Output the [X, Y] coordinate of the center of the cell containing the given text.  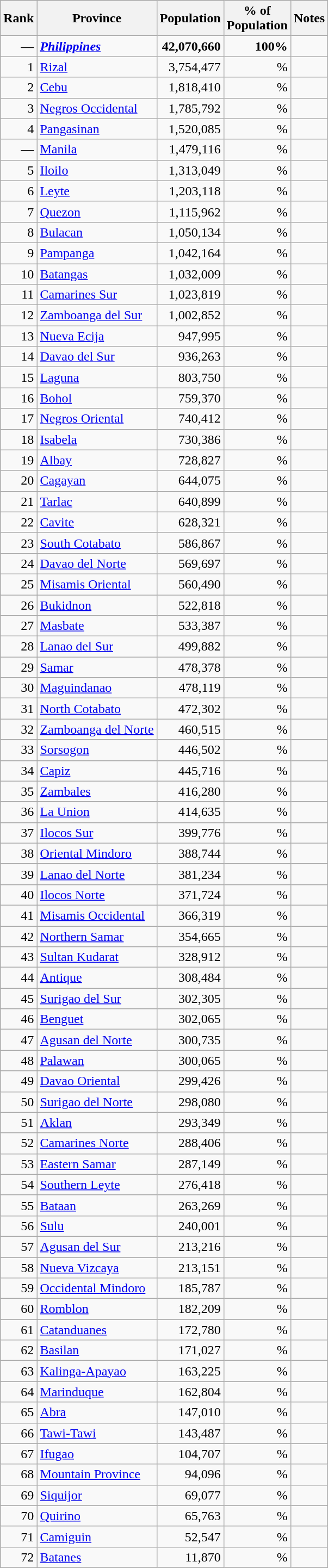
Rank [18, 18]
328,912 [190, 957]
298,080 [190, 1102]
71 [18, 1536]
730,386 [190, 439]
399,776 [190, 833]
Lanao del Sur [97, 647]
Northern Samar [97, 936]
18 [18, 439]
54 [18, 1185]
38 [18, 853]
24 [18, 563]
1,023,819 [190, 295]
Pampanga [97, 253]
7 [18, 212]
21 [18, 501]
Palawan [97, 1061]
Albay [97, 460]
Zambales [97, 791]
162,804 [190, 1392]
371,724 [190, 895]
445,716 [190, 771]
163,225 [190, 1371]
69,077 [190, 1495]
42,070,660 [190, 46]
Siquijor [97, 1495]
533,387 [190, 626]
Zamboanga del Norte [97, 729]
70 [18, 1516]
302,305 [190, 999]
628,321 [190, 522]
Negros Occidental [97, 108]
240,001 [190, 1226]
20 [18, 481]
29 [18, 667]
Leyte [97, 191]
40 [18, 895]
Sultan Kudarat [97, 957]
Samar [97, 667]
Quezon [97, 212]
388,744 [190, 853]
1,042,164 [190, 253]
Romblon [97, 1309]
57 [18, 1247]
39 [18, 874]
460,515 [190, 729]
1,032,009 [190, 274]
94,096 [190, 1474]
213,216 [190, 1247]
Misamis Oriental [97, 584]
52,547 [190, 1536]
1,818,410 [190, 88]
Tawi-Tawi [97, 1433]
Oriental Mindoro [97, 853]
Isabela [97, 439]
Antique [97, 978]
30 [18, 688]
569,697 [190, 563]
62 [18, 1350]
302,065 [190, 1019]
Davao del Sur [97, 357]
La Union [97, 812]
North Cotabato [97, 709]
12 [18, 315]
Eastern Samar [97, 1164]
Tarlac [97, 501]
Agusan del Norte [97, 1040]
41 [18, 915]
Notes [309, 18]
Kalinga-Apayao [97, 1371]
Occidental Mindoro [97, 1288]
52 [18, 1143]
35 [18, 791]
381,234 [190, 874]
Marinduque [97, 1392]
Pangasinan [97, 129]
213,151 [190, 1268]
68 [18, 1474]
276,418 [190, 1185]
416,280 [190, 791]
32 [18, 729]
17 [18, 419]
Camiguin [97, 1536]
728,827 [190, 460]
Surigao del Norte [97, 1102]
Aklan [97, 1123]
28 [18, 647]
53 [18, 1164]
478,378 [190, 667]
354,665 [190, 936]
Laguna [97, 377]
33 [18, 750]
Rizal [97, 67]
65 [18, 1412]
42 [18, 936]
Abra [97, 1412]
Cebu [97, 88]
287,149 [190, 1164]
Southern Leyte [97, 1185]
299,426 [190, 1081]
60 [18, 1309]
44 [18, 978]
49 [18, 1081]
Bohol [97, 398]
Misamis Occidental [97, 915]
Nueva Vizcaya [97, 1268]
50 [18, 1102]
Benguet [97, 1019]
308,484 [190, 978]
Surigao del Sur [97, 999]
8 [18, 232]
55 [18, 1205]
288,406 [190, 1143]
803,750 [190, 377]
Cagayan [97, 481]
Philippines [97, 46]
2 [18, 88]
Negros Oriental [97, 419]
Province [97, 18]
414,635 [190, 812]
25 [18, 584]
Camarines Sur [97, 295]
Capiz [97, 771]
522,818 [190, 605]
% ofPopulation [257, 18]
100% [257, 46]
Maguindanao [97, 688]
Quirino [97, 1516]
1,050,134 [190, 232]
11,870 [190, 1557]
Masbate [97, 626]
58 [18, 1268]
16 [18, 398]
Sorsogon [97, 750]
9 [18, 253]
4 [18, 129]
263,269 [190, 1205]
5 [18, 170]
740,412 [190, 419]
Basilan [97, 1350]
14 [18, 357]
66 [18, 1433]
61 [18, 1330]
1,479,116 [190, 150]
Zamboanga del Sur [97, 315]
Batanes [97, 1557]
293,349 [190, 1123]
67 [18, 1454]
Catanduanes [97, 1330]
Mountain Province [97, 1474]
171,027 [190, 1350]
478,119 [190, 688]
644,075 [190, 481]
65,763 [190, 1516]
10 [18, 274]
23 [18, 543]
Nueva Ecija [97, 336]
Lanao del Norte [97, 874]
586,867 [190, 543]
446,502 [190, 750]
640,899 [190, 501]
36 [18, 812]
6 [18, 191]
759,370 [190, 398]
34 [18, 771]
1,785,792 [190, 108]
172,780 [190, 1330]
Population [190, 18]
11 [18, 295]
45 [18, 999]
936,263 [190, 357]
Bulacan [97, 232]
Ilocos Norte [97, 895]
46 [18, 1019]
472,302 [190, 709]
Batangas [97, 274]
51 [18, 1123]
182,209 [190, 1309]
947,995 [190, 336]
Camarines Norte [97, 1143]
Sulu [97, 1226]
56 [18, 1226]
1,520,085 [190, 129]
13 [18, 336]
19 [18, 460]
185,787 [190, 1288]
Davao Oriental [97, 1081]
15 [18, 377]
300,065 [190, 1061]
366,319 [190, 915]
South Cotabato [97, 543]
37 [18, 833]
48 [18, 1061]
499,882 [190, 647]
1,115,962 [190, 212]
Manila [97, 150]
69 [18, 1495]
1,313,049 [190, 170]
64 [18, 1392]
Ilocos Sur [97, 833]
72 [18, 1557]
3 [18, 108]
Bukidnon [97, 605]
Davao del Norte [97, 563]
143,487 [190, 1433]
Iloilo [97, 170]
Agusan del Sur [97, 1247]
3,754,477 [190, 67]
147,010 [190, 1412]
300,735 [190, 1040]
Bataan [97, 1205]
27 [18, 626]
22 [18, 522]
104,707 [190, 1454]
31 [18, 709]
1 [18, 67]
Cavite [97, 522]
Ifugao [97, 1454]
63 [18, 1371]
560,490 [190, 584]
26 [18, 605]
1,203,118 [190, 191]
1,002,852 [190, 315]
43 [18, 957]
47 [18, 1040]
59 [18, 1288]
